Return the (x, y) coordinate for the center point of the cell that contains the specified text.  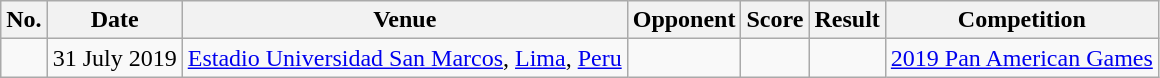
Estadio Universidad San Marcos, Lima, Peru (404, 58)
Date (114, 20)
No. (24, 20)
Venue (404, 20)
31 July 2019 (114, 58)
Competition (1022, 20)
Result (847, 20)
Opponent (684, 20)
2019 Pan American Games (1022, 58)
Score (775, 20)
